Identify which cell holds the provided text, then report its (x, y) central coordinate. 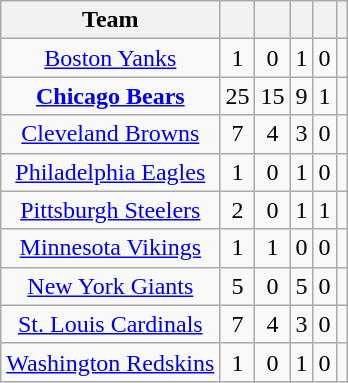
Philadelphia Eagles (110, 172)
Minnesota Vikings (110, 248)
St. Louis Cardinals (110, 324)
Washington Redskins (110, 362)
New York Giants (110, 286)
Boston Yanks (110, 58)
2 (238, 210)
Pittsburgh Steelers (110, 210)
Cleveland Browns (110, 134)
9 (302, 96)
Team (110, 20)
25 (238, 96)
Chicago Bears (110, 96)
15 (272, 96)
